Scan for the cell matching the given text and deliver its (x, y) coordinate at center. 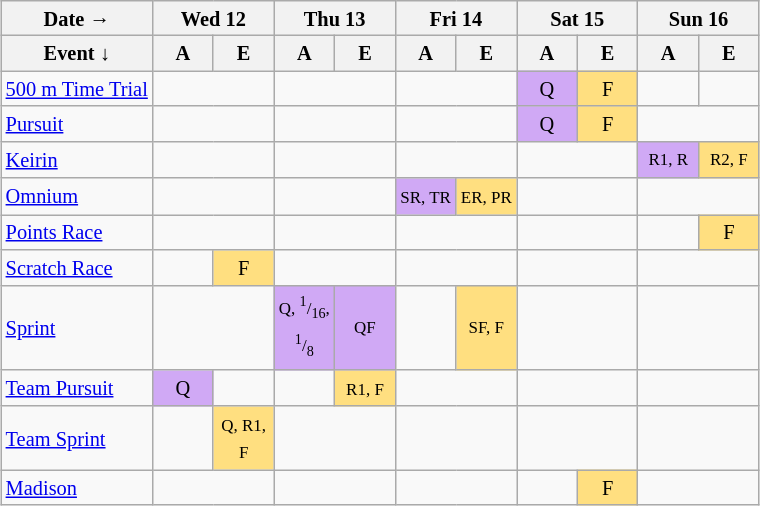
Event ↓ (77, 54)
Thu 13 (334, 18)
Sat 15 (578, 18)
Sun 16 (698, 18)
Pursuit (77, 124)
R1, F (366, 388)
500 m Time Trial (77, 88)
Date → (77, 18)
Points Race (77, 232)
R2, F (730, 160)
Q, R1, F (244, 438)
Keirin (77, 160)
Madison (77, 488)
R1, R (668, 160)
Q, 1/16, 1/8 (304, 328)
Scratch Race (77, 268)
Sprint (77, 328)
SR, TR (426, 196)
Fri 14 (456, 18)
Omnium (77, 196)
Team Sprint (77, 438)
Team Pursuit (77, 388)
SF, F (486, 328)
Wed 12 (214, 18)
QF (366, 328)
ER, PR (486, 196)
